Extract the (X, Y) coordinate from the center of the cell holding the provided text.  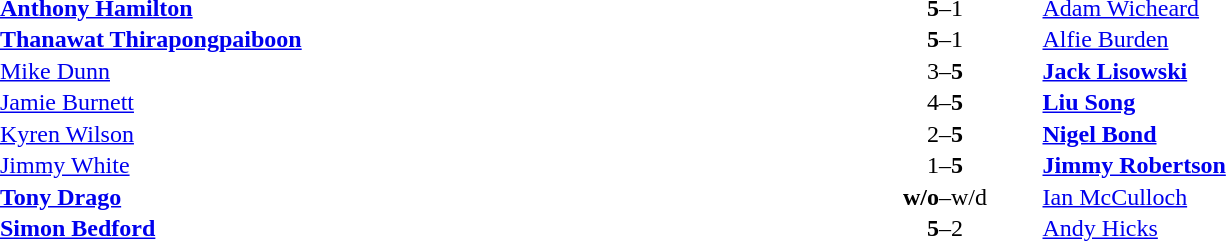
3–5 (944, 71)
5–1 (944, 39)
w/o–w/d (944, 197)
1–5 (944, 165)
2–5 (944, 134)
4–5 (944, 103)
